Determine the [x, y] coordinate at the center of the cell enclosing the given text.  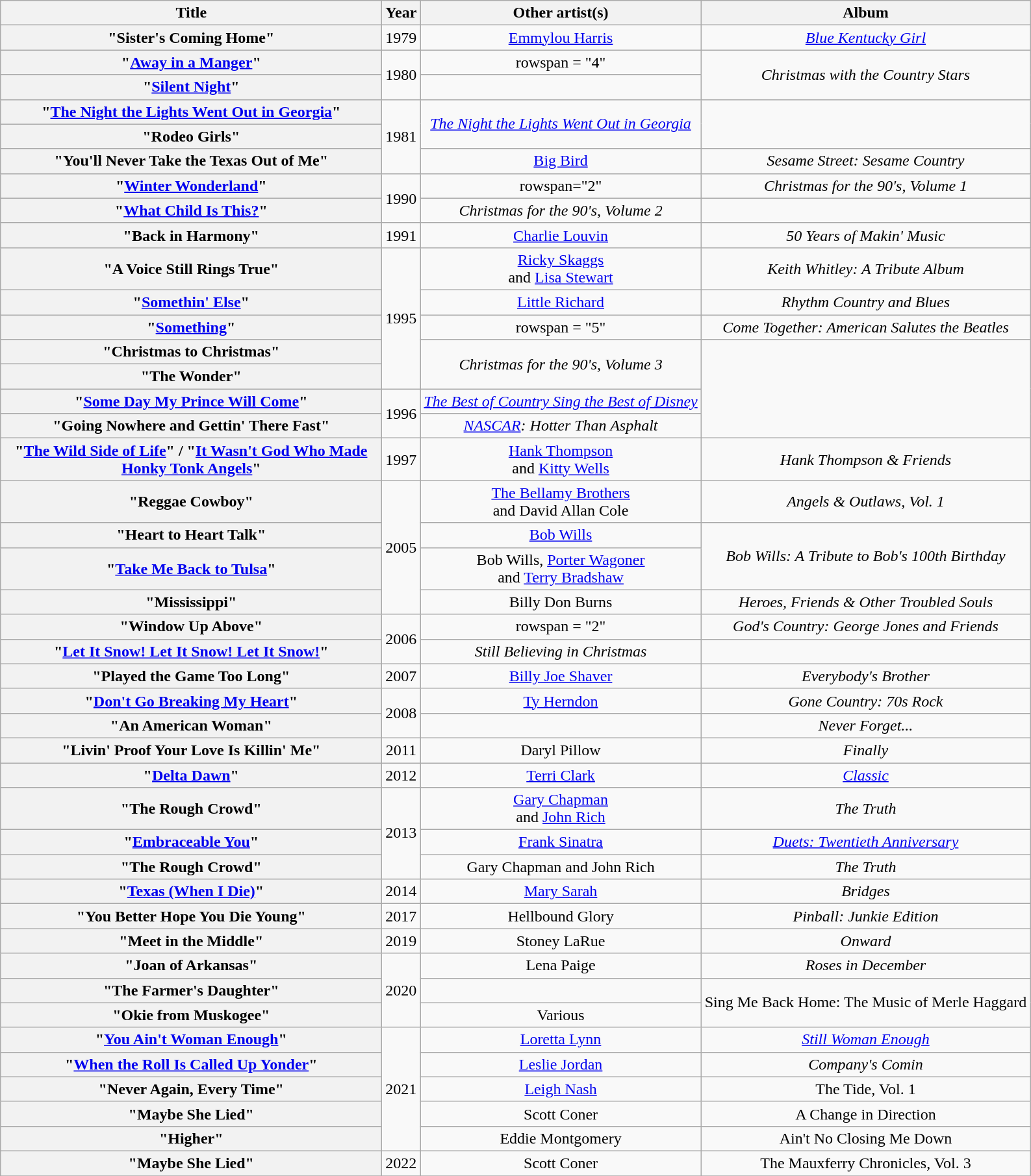
"You'll Never Take the Texas Out of Me" [191, 161]
"An American Woman" [191, 725]
"Back in Harmony" [191, 235]
rowspan="2" [561, 186]
Sing Me Back Home: The Music of Merle Haggard [865, 1003]
rowspan = "5" [561, 327]
Bridges [865, 892]
Ricky Skaggsand Lisa Stewart [561, 269]
"Never Again, Every Time" [191, 1089]
1981 [401, 136]
Terri Clark [561, 775]
"The Farmer's Daughter" [191, 990]
Loretta Lynn [561, 1040]
"Livin' Proof Your Love Is Killin' Me" [191, 750]
The Best of Country Sing the Best of Disney [561, 401]
Classic [865, 775]
1990 [401, 198]
Gary Chapman and John Rich [561, 867]
"Joan of Arkansas" [191, 966]
"Some Day My Prince Will Come" [191, 401]
"The Wonder" [191, 377]
1995 [401, 318]
2012 [401, 775]
rowspan = "4" [561, 62]
Bob Wills [561, 535]
Rhythm Country and Blues [865, 302]
2008 [401, 713]
Blue Kentucky Girl [865, 38]
2005 [401, 547]
Little Richard [561, 302]
"Away in a Manger" [191, 62]
Eddie Montgomery [561, 1138]
Finally [865, 750]
Pinball: Junkie Edition [865, 916]
"Rodeo Girls" [191, 136]
rowspan = "2" [561, 627]
The Mauxferry Chronicles, Vol. 3 [865, 1163]
God's Country: George Jones and Friends [865, 627]
Billy Don Burns [561, 602]
1979 [401, 38]
1996 [401, 414]
The Night the Lights Went Out in Georgia [561, 124]
Ty Herndon [561, 701]
Duets: Twentieth Anniversary [865, 842]
2017 [401, 916]
Never Forget... [865, 725]
Leigh Nash [561, 1089]
50 Years of Makin' Music [865, 235]
"Played the Game Too Long" [191, 676]
Title [191, 13]
"Silent Night" [191, 87]
Hellbound Glory [561, 916]
"Let It Snow! Let It Snow! Let It Snow!" [191, 651]
Sesame Street: Sesame Country [865, 161]
1997 [401, 460]
"Reggae Cowboy" [191, 501]
"Something" [191, 327]
"You Ain't Woman Enough" [191, 1040]
"Window Up Above" [191, 627]
Gone Country: 70s Rock [865, 701]
Roses in December [865, 966]
2022 [401, 1163]
Company's Comin [865, 1064]
2014 [401, 892]
"Somethin' Else" [191, 302]
"Meet in the Middle" [191, 941]
Gary Chapmanand John Rich [561, 809]
Frank Sinatra [561, 842]
"Don't Go Breaking My Heart" [191, 701]
Leslie Jordan [561, 1064]
Christmas with the Country Stars [865, 75]
Album [865, 13]
"Texas (When I Die)" [191, 892]
A Change in Direction [865, 1114]
2019 [401, 941]
2007 [401, 676]
"Sister's Coming Home" [191, 38]
2011 [401, 750]
Bob Wills: A Tribute to Bob's 100th Birthday [865, 556]
"The Night the Lights Went Out in Georgia" [191, 112]
"A Voice Still Rings True" [191, 269]
"Embraceable You" [191, 842]
2006 [401, 639]
1991 [401, 235]
2021 [401, 1089]
Angels & Outlaws, Vol. 1 [865, 501]
Christmas for the 90's, Volume 3 [561, 364]
Emmylou Harris [561, 38]
Other artist(s) [561, 13]
Come Together: American Salutes the Beatles [865, 327]
Ain't No Closing Me Down [865, 1138]
Big Bird [561, 161]
Hank Thompson & Friends [865, 460]
Christmas for the 90's, Volume 2 [561, 210]
Daryl Pillow [561, 750]
Mary Sarah [561, 892]
Heroes, Friends & Other Troubled Souls [865, 602]
2013 [401, 834]
Charlie Louvin [561, 235]
Stoney LaRue [561, 941]
"Winter Wonderland" [191, 186]
"Higher" [191, 1138]
"Going Nowhere and Gettin' There Fast" [191, 426]
Still Believing in Christmas [561, 651]
"Take Me Back to Tulsa" [191, 569]
1980 [401, 75]
"Okie from Muskogee" [191, 1015]
Hank Thompsonand Kitty Wells [561, 460]
"What Child Is This?" [191, 210]
"Christmas to Christmas" [191, 352]
"When the Roll Is Called Up Yonder" [191, 1064]
Various [561, 1015]
Still Woman Enough [865, 1040]
"The Wild Side of Life" / "It Wasn't God Who Made Honky Tonk Angels" [191, 460]
"You Better Hope You Die Young" [191, 916]
NASCAR: Hotter Than Asphalt [561, 426]
Year [401, 13]
"Heart to Heart Talk" [191, 535]
Onward [865, 941]
Keith Whitley: A Tribute Album [865, 269]
Christmas for the 90's, Volume 1 [865, 186]
"Mississippi" [191, 602]
The Tide, Vol. 1 [865, 1089]
2020 [401, 990]
Billy Joe Shaver [561, 676]
The Bellamy Brothersand David Allan Cole [561, 501]
Lena Paige [561, 966]
"Delta Dawn" [191, 775]
Bob Wills, Porter Wagonerand Terry Bradshaw [561, 569]
Everybody's Brother [865, 676]
